Detect which cell encompasses the target text, then output its [x, y] center coordinate. 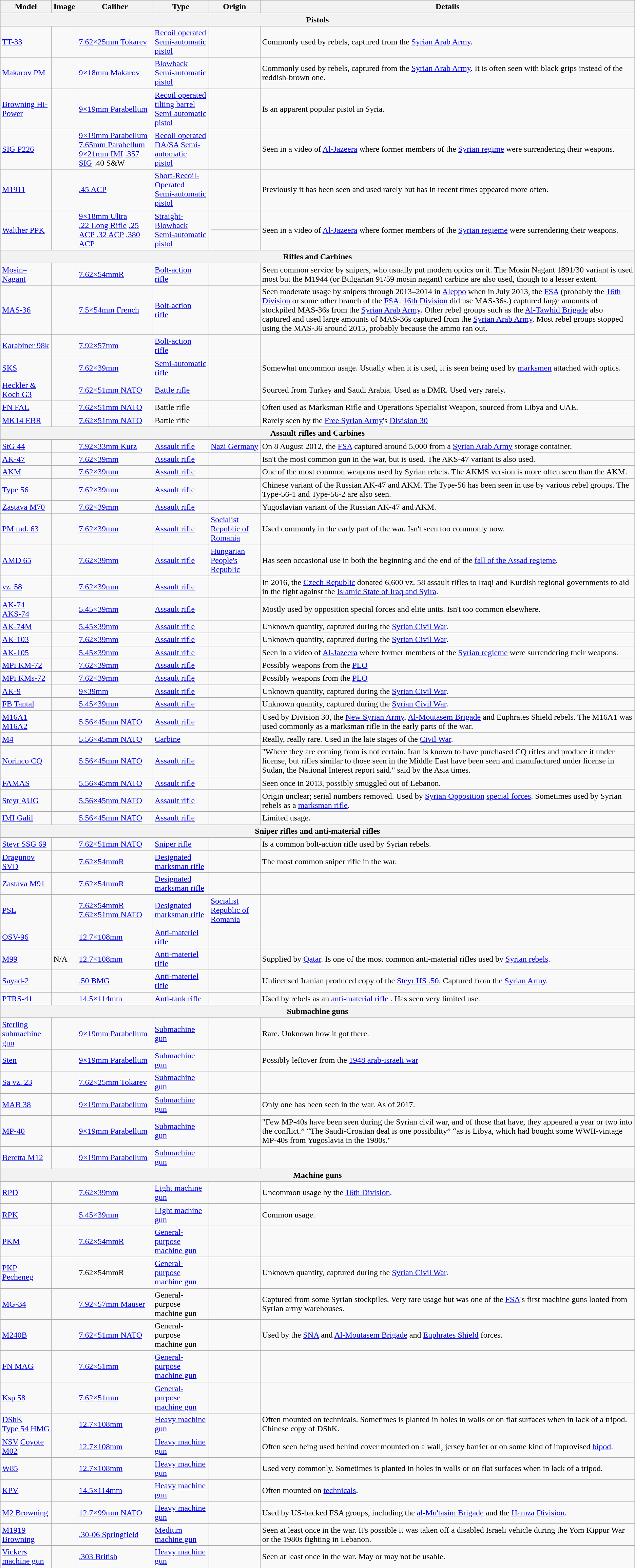
Submachine guns [317, 1012]
N/A [64, 959]
Beretta M12 [26, 1158]
Really, really rare. Used in the late stages of the Civil War. [447, 739]
.50 BMG [115, 981]
Rarely seen by the Free Syrian Army's Division 30 [447, 420]
.303 British [115, 1557]
Origin unclear; serial numbers removed. Used by Syrian Opposition special forces. Sometimes used by Syrian rebels as a marksman rifle. [447, 801]
Sniper rifle [181, 844]
Seen once in 2013, possibly smuggled out of Lebanon. [447, 783]
Semi-automatic rifle [181, 368]
Often used as Marksman Rifle and Operations Specialist Weapon, sourced from Libya and UAE. [447, 408]
Isn't the most common gun in the war, but is used. The AKS-47 variant is also used. [447, 459]
AKM [26, 472]
Model [26, 7]
Ksp 58 [26, 1398]
M1911 [26, 189]
Commonly used by rebels, captured from the Syrian Arab Army. It is often seen with black grips instead of the reddish-brown one. [447, 73]
Often mounted on technicals. [447, 1490]
SIG P226 [26, 149]
Steyr AUG [26, 801]
FN MAG [26, 1366]
7.92×57mm Mauser [115, 1304]
Nazi Germany [234, 446]
vz. 58 [26, 587]
Steyr SSG 69 [26, 844]
Used by US-backed FSA groups, including the al-Mu'tasim Brigade and the Hamza Division. [447, 1513]
M4 [26, 739]
MAS-36 [26, 310]
M1919 Browning [26, 1534]
AK-105 [26, 653]
Vickers machine gun [26, 1557]
Dragunov SVD [26, 861]
Supplied by Qatar. Is one of the most common anti-material rifles used by Syrian rebels. [447, 959]
Chinese variant of the Russian AK-47 and AKM. The Type-56 has been seen in use by various rebel groups. The Type-56-1 and Type-56-2 are also seen. [447, 489]
MP-40 [26, 1131]
Only one has been seen in the war. As of 2017. [447, 1104]
Anti-tank rifle [181, 999]
RPK [26, 1215]
Often mounted on technicals. Sometimes is planted in holes in walls or on flat surfaces when in lack of a tripod.Chinese copy of DShK. [447, 1424]
Type [181, 7]
StG 44 [26, 446]
Uncommon usage by the 16th Division. [447, 1192]
Straight-BlowbackSemi-automatic pistol [181, 230]
MPi KM-72 [26, 665]
PKM [26, 1241]
On 8 August 2012, the FSA captured around 5,000 from a Syrian Arab Army storage container. [447, 446]
Yugoslavian variant of the Russian AK-47 and AKM. [447, 507]
7.92×33mm Kurz [115, 446]
Type 56 [26, 489]
DShKType 54 HMG [26, 1424]
9×18mm Makarov [115, 73]
Used very commonly. Sometimes is planted in holes in walls or on flat surfaces when in lack of a tripod. [447, 1469]
9×39mm [115, 691]
MG-34 [26, 1304]
.30-06 Springfield [115, 1534]
Often seen being used behind cover mounted on a wall, jersey barrier or on some kind of improvised bipod. [447, 1446]
Has seen occasional use in both the beginning and the end of the fall of the Assad regieme. [447, 560]
PM md. 63 [26, 529]
Used by the SNA and Al-Moutasem Brigade and Euphrates Shield forces. [447, 1335]
7.92×57mm [115, 345]
Hungarian People's Republic [234, 560]
Heckler & Koch G3 [26, 390]
BlowbackSemi-automatic pistol [181, 73]
Commonly used by rebels, captured from the Syrian Arab Army. [447, 42]
Details [447, 7]
IMI Galil [26, 818]
Used by rebels as an anti-material rifle . Has seen very limited use. [447, 999]
Somewhat uncommon usage. Usually when it is used, it is seen being used by marksmen attached with optics. [447, 368]
Short-Recoil-OperatedSemi-automatic pistol [181, 189]
Is a common bolt-action rifle used by Syrian rebels. [447, 844]
FB Tantal [26, 704]
M99 [26, 959]
Browning Hi-Power [26, 109]
Seen at least once in the war. May or may not be usable. [447, 1557]
Recoil operatedSemi-automatic pistol [181, 42]
Pistols [317, 20]
Rare. Unknown how it got there. [447, 1034]
M2 Browning [26, 1513]
Sten [26, 1060]
AK-47 [26, 459]
Zastava M91 [26, 884]
Karabiner 98k [26, 345]
12.7×99mm NATO [115, 1513]
M240B [26, 1335]
PTRS-41 [26, 999]
MK14 EBR [26, 420]
Is an apparent popular pistol in Syria. [447, 109]
Used commonly in the early part of the war. Isn't seen too commonly now. [447, 529]
AK-74M [26, 626]
MPi KMs-72 [26, 678]
One of the most common weapons used by Syrian rebels. The AKMS version is more often seen than the AKM. [447, 472]
AK-9 [26, 691]
PKP Pecheneg [26, 1272]
Makarov PM [26, 73]
AK-74AKS-74 [26, 609]
.45 ACP [115, 189]
Sa vz. 23 [26, 1082]
OSV-96 [26, 937]
PSL [26, 910]
Caliber [115, 7]
Previously it has been seen and used rarely but has in recent times appeared more often. [447, 189]
Image [64, 7]
Rifles and Carbines [317, 257]
Carbine [181, 739]
Recoil operated tilting barrelSemi-automatic pistol [181, 109]
9×18mm Ultra.22 Long Rifle .25 ACP .32 ACP .380 ACP [115, 230]
Possibly leftover from the 1948 arab-israeli war [447, 1060]
AK-103 [26, 639]
Seen in a video of Al-Jazeera where former members of the Syrian regime were surrendering their weapons. [447, 149]
Mosin–Nagant [26, 274]
Seen at least once in the war. It's possible it was taken off a disabled Israeli vehicle during the Yom Kippur War or the 1980s fighting in Lebanon. [447, 1534]
Recoil operatedDA/SA Semi-automatic pistol [181, 149]
KPV [26, 1490]
9×19mm Parabellum7.65mm Parabellum 9×21mm IMI .357 SIG .40 S&W [115, 149]
NSV Coyote M02 [26, 1446]
Captured from some Syrian stockpiles. Very rare usage but was one of the FSA's first machine guns looted from Syrian army warehouses. [447, 1304]
RPD [26, 1192]
Assault rifles and Carbines [317, 433]
MAB 38 [26, 1104]
Zastava M70 [26, 507]
Origin [234, 7]
7.62×54mmR7.62×51mm NATO [115, 910]
FAMAS [26, 783]
The most common sniper rifle in the war. [447, 861]
SKS [26, 368]
FN FAL [26, 408]
Unlicensed Iranian produced copy of the Steyr HS .50. Captured from the Syrian Army. [447, 981]
Mostly used by opposition special forces and elite units. Isn't too common elsewhere. [447, 609]
Common usage. [447, 1215]
7.5×54mm French [115, 310]
Sourced from Turkey and Saudi Arabia. Used as a DMR. Used very rarely. [447, 390]
W85 [26, 1469]
Sayad-2 [26, 981]
Norinco CQ [26, 761]
AMD 65 [26, 560]
M16A1M16A2 [26, 721]
Sterling submachine gun [26, 1034]
Medium machine gun [181, 1534]
TT-33 [26, 42]
Machine guns [317, 1175]
Walther PPK [26, 230]
Sniper rifles and anti-material rifles [317, 831]
Limited usage. [447, 818]
